Capture the cell that displays the provided text and extract its [X, Y] central coordinate. 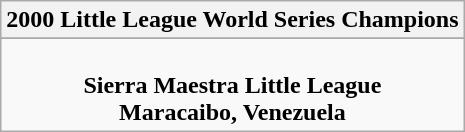
2000 Little League World Series Champions [232, 20]
Sierra Maestra Little LeagueMaracaibo, Venezuela [232, 85]
